Provide the (x, y) coordinate of the cell's center where the given text is located.  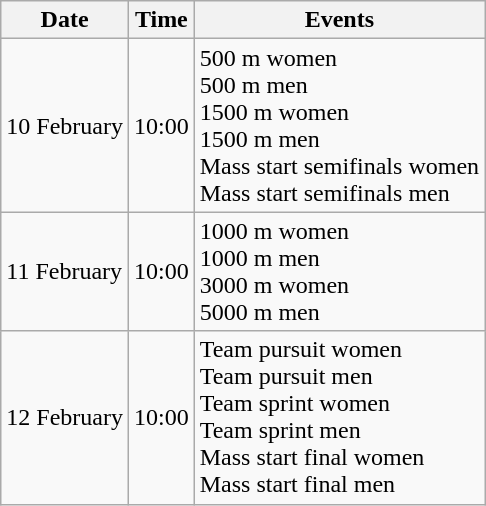
Events (339, 20)
12 February (65, 418)
Team pursuit womenTeam pursuit menTeam sprint womenTeam sprint menMass start final womenMass start final men (339, 418)
11 February (65, 272)
1000 m women1000 m men3000 m women5000 m men (339, 272)
10 February (65, 126)
Time (161, 20)
Date (65, 20)
500 m women500 m men1500 m women1500 m menMass start semifinals womenMass start semifinals men (339, 126)
